Scan for the cell matching the given text and deliver its [x, y] coordinate at center. 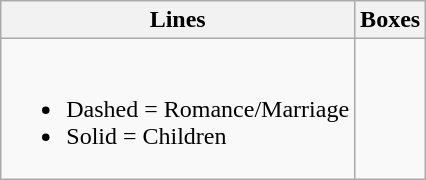
Lines [178, 20]
Dashed = Romance/MarriageSolid = Children [178, 109]
Boxes [390, 20]
